Detect which cell encompasses the target text, then output its (x, y) center coordinate. 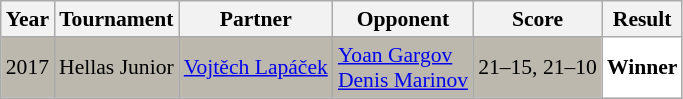
Vojtěch Lapáček (256, 68)
2017 (28, 68)
Result (642, 19)
Partner (256, 19)
Yoan Gargov Denis Marinov (403, 68)
21–15, 21–10 (538, 68)
Year (28, 19)
Tournament (116, 19)
Opponent (403, 19)
Winner (642, 68)
Hellas Junior (116, 68)
Score (538, 19)
